Pinpoint the cell where the given text exists, returning its (X, Y) midpoint coordinate. 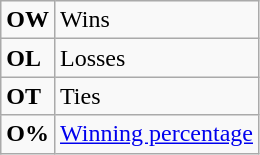
Losses (156, 58)
O% (28, 134)
OL (28, 58)
Ties (156, 96)
OT (28, 96)
Winning percentage (156, 134)
Wins (156, 20)
OW (28, 20)
